For the text-containing cell, return its midpoint in (X, Y) coordinate format. 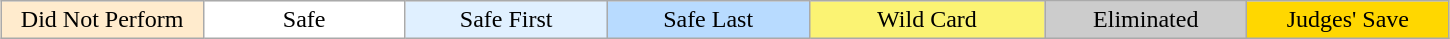
Judges' Save (1348, 20)
Safe (304, 20)
Wild Card (927, 20)
Eliminated (1146, 20)
Safe First (506, 20)
Safe Last (708, 20)
Did Not Perform (102, 20)
